Output the (x, y) coordinate of the center of the cell containing the given text.  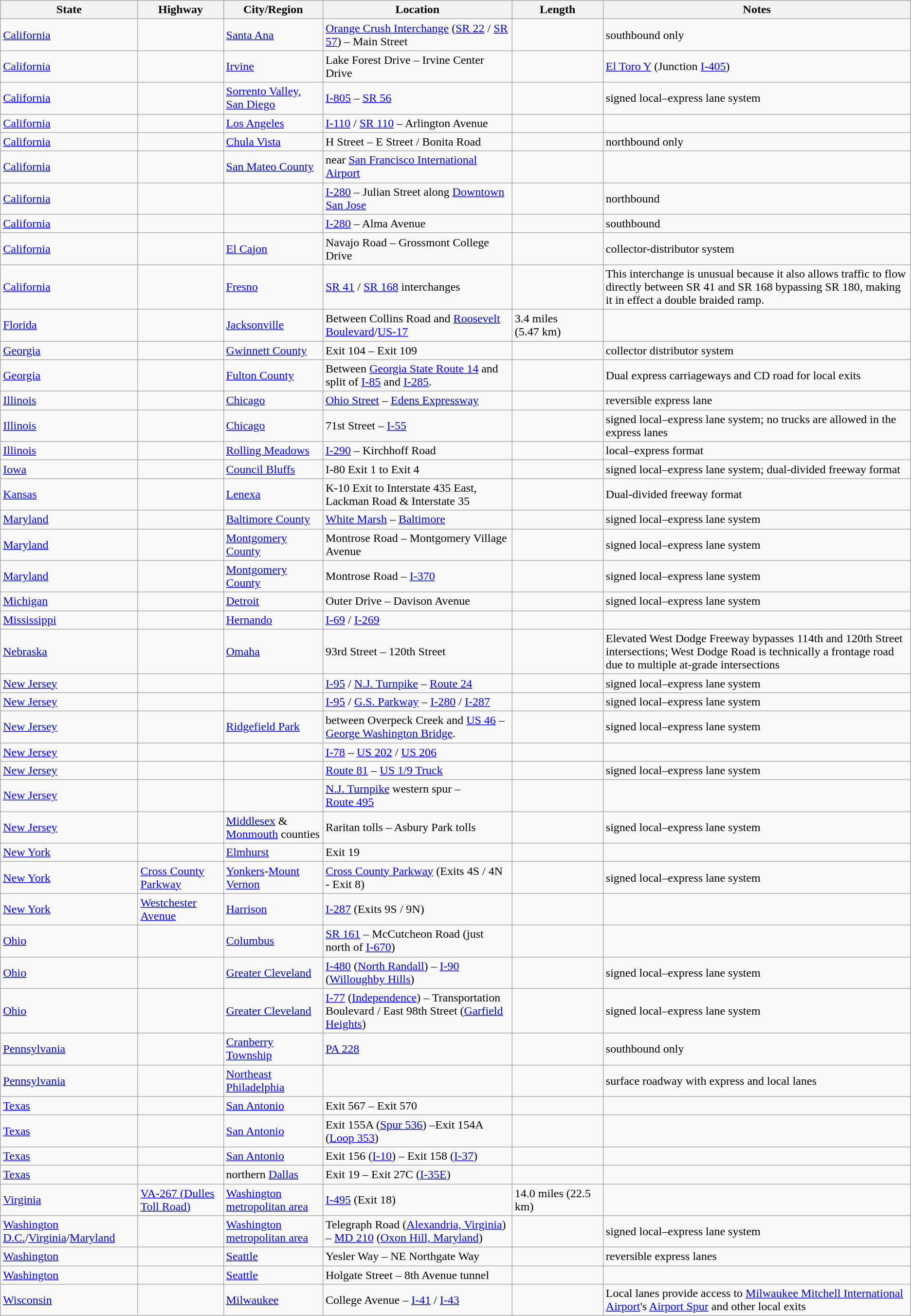
Ridgefield Park (273, 726)
I-495 (Exit 18) (418, 1200)
Holgate Street – 8th Avenue tunnel (418, 1275)
Navajo Road – Grossmont College Drive (418, 248)
Raritan tolls – Asbury Park tolls (418, 828)
signed local–express lane system; no trucks are allowed in the express lanes (757, 426)
14.0 miles (22.5 km) (558, 1200)
I-77 (Independence) – Transportation Boulevard / East 98th Street (Garfield Heights) (418, 1011)
Notes (757, 10)
Hernando (273, 620)
Highway (181, 10)
Harrison (273, 909)
Nebraska (69, 651)
I-80 Exit 1 to Exit 4 (418, 469)
Chula Vista (273, 142)
southbound (757, 223)
Between Georgia State Route 14 and split of I-85 and I-285. (418, 376)
Gwinnett County (273, 350)
Jacksonville (273, 325)
Rolling Meadows (273, 451)
Mississippi (69, 620)
Yesler Way – NE Northgate Way (418, 1257)
Local lanes provide access to Milwaukee Mitchell International Airport's Airport Spur and other local exits (757, 1300)
Northeast Philadelphia (273, 1081)
Telegraph Road (Alexandria, Virginia) – MD 210 (Oxon Hill, Maryland) (418, 1232)
signed local–express lane system; dual-divided freeway format (757, 469)
I-480 (North Randall) – I-90 (Willoughby Hills) (418, 973)
collector-distributor system (757, 248)
Lake Forest Drive – Irvine Center Drive (418, 66)
northbound only (757, 142)
VA-267 (Dulles Toll Road) (181, 1200)
H Street – E Street / Bonita Road (418, 142)
Exit 19 (418, 853)
I-280 – Julian Street along Downtown San Jose (418, 199)
SR 161 – McCutcheon Road (just north of I-670) (418, 941)
I-280 – Alma Avenue (418, 223)
I-805 – SR 56 (418, 98)
Middlesex & Monmouth counties (273, 828)
I-78 – US 202 / US 206 (418, 752)
Lenexa (273, 495)
Baltimore County (273, 519)
Wisconsin (69, 1300)
College Avenue – I-41 / I-43 (418, 1300)
surface roadway with express and local lanes (757, 1081)
northern Dallas (273, 1174)
Michigan (69, 601)
Iowa (69, 469)
Detroit (273, 601)
Sorrento Valley, San Diego (273, 98)
Exit 156 (I-10) – Exit 158 (I-37) (418, 1156)
Between Collins Road and Roosevelt Boulevard/US-17 (418, 325)
White Marsh – Baltimore (418, 519)
Elmhurst (273, 853)
reversible express lane (757, 401)
Orange Crush Interchange (SR 22 / SR 57) – Main Street (418, 35)
N.J. Turnpike western spur – Route 495 (418, 796)
Exit 104 – Exit 109 (418, 350)
71st Street – I-55 (418, 426)
Exit 155A (Spur 536) –Exit 154A (Loop 353) (418, 1131)
El Toro Y (Junction I-405) (757, 66)
City/Region (273, 10)
SR 41 / SR 168 interchanges (418, 287)
Cranberry Township (273, 1049)
Virginia (69, 1200)
I-95 / G.S. Parkway – I-280 / I-287 (418, 702)
reversible express lanes (757, 1257)
Exit 19 – Exit 27C (I-35E) (418, 1174)
Westchester Avenue (181, 909)
Dual express carriageways and CD road for local exits (757, 376)
Kansas (69, 495)
Montrose Road – Montgomery Village Avenue (418, 544)
between Overpeck Creek and US 46 – George Washington Bridge. (418, 726)
Exit 567 – Exit 570 (418, 1106)
Location (418, 10)
I-69 / I-269 (418, 620)
collector distributor system (757, 350)
Length (558, 10)
I-95 / N.J. Turnpike – Route 24 (418, 683)
State (69, 10)
local–express format (757, 451)
I-110 / SR 110 – Arlington Avenue (418, 123)
Dual-divided freeway format (757, 495)
Santa Ana (273, 35)
Cross County Parkway (181, 877)
Outer Drive – Davison Avenue (418, 601)
Milwaukee (273, 1300)
northbound (757, 199)
Washington D.C./Virginia/Maryland (69, 1232)
Columbus (273, 941)
Cross County Parkway (Exits 4S / 4N - Exit 8) (418, 877)
I-287 (Exits 9S / 9N) (418, 909)
PA 228 (418, 1049)
Fresno (273, 287)
K-10 Exit to Interstate 435 East, Lackman Road & Interstate 35 (418, 495)
Florida (69, 325)
El Cajon (273, 248)
San Mateo County (273, 167)
Irvine (273, 66)
93rd Street – 120th Street (418, 651)
Montrose Road – I-370 (418, 576)
Los Angeles (273, 123)
Omaha (273, 651)
Yonkers-Mount Vernon (273, 877)
Ohio Street – Edens Expressway (418, 401)
near San Francisco International Airport (418, 167)
Fulton County (273, 376)
Council Bluffs (273, 469)
Route 81 – US 1/9 Truck (418, 771)
3.4 miles (5.47 km) (558, 325)
I-290 – Kirchhoff Road (418, 451)
